From the cell containing the given text, extract its center point as [X, Y] coordinate. 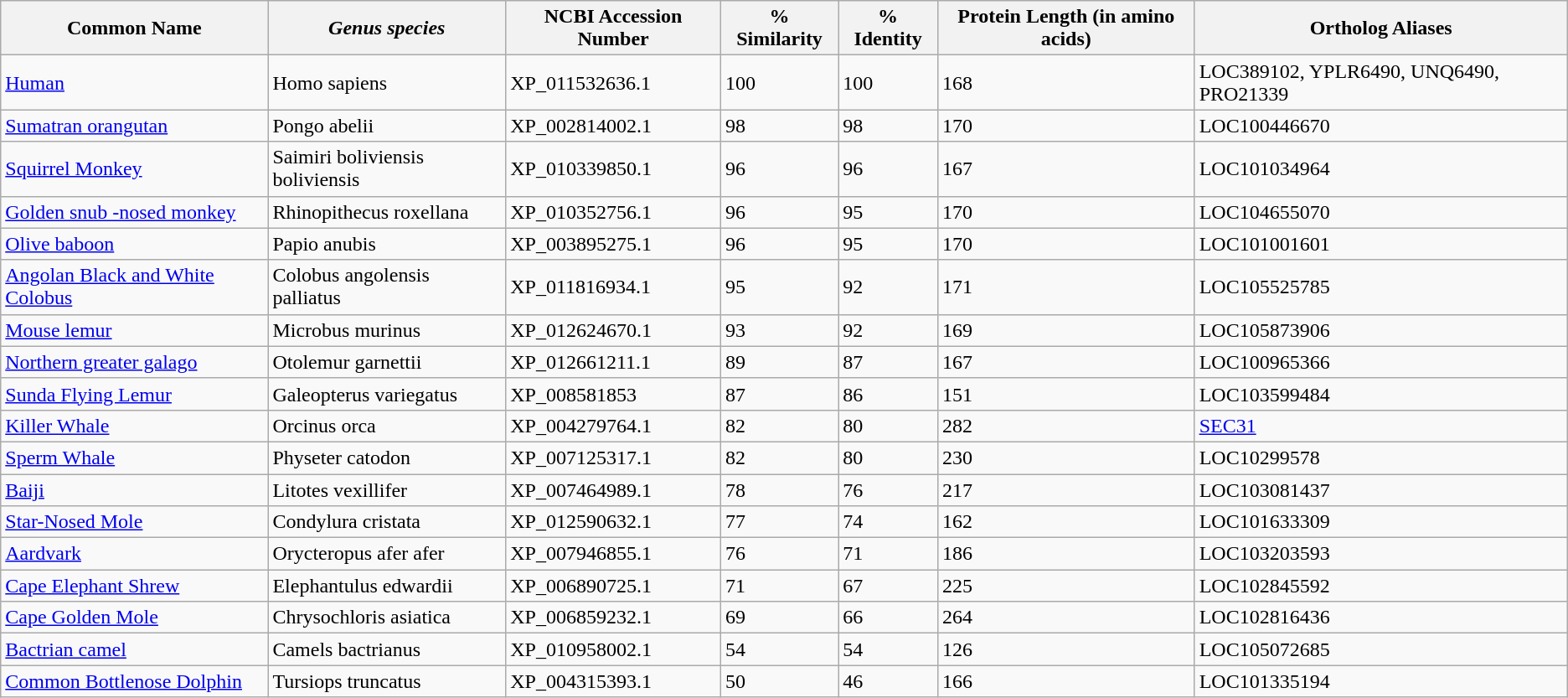
LOC102816436 [1380, 618]
XP_006890725.1 [613, 586]
XP_010352756.1 [613, 212]
86 [888, 394]
Cape Golden Mole [134, 618]
XP_007946855.1 [613, 554]
Star-Nosed Mole [134, 522]
Condylura cristata [387, 522]
151 [1067, 394]
Golden snub -nosed monkey [134, 212]
217 [1067, 490]
89 [779, 362]
78 [779, 490]
Papio anubis [387, 244]
Sperm Whale [134, 458]
XP_010339850.1 [613, 169]
LOC10299578 [1380, 458]
Protein Length (in amino acids) [1067, 28]
LOC389102, YPLR6490, UNQ6490, PRO21339 [1380, 82]
67 [888, 586]
XP_003895275.1 [613, 244]
Physeter catodon [387, 458]
XP_004315393.1 [613, 681]
% Identity [888, 28]
Cape Elephant Shrew [134, 586]
Rhinopithecus roxellana [387, 212]
LOC105873906 [1380, 330]
Common Name [134, 28]
93 [779, 330]
46 [888, 681]
LOC102845592 [1380, 586]
225 [1067, 586]
LOC101034964 [1380, 169]
282 [1067, 426]
Orcinus orca [387, 426]
XP_012661211.1 [613, 362]
NCBI Accession Number [613, 28]
Ortholog Aliases [1380, 28]
Litotes vexillifer [387, 490]
Pongo abelii [387, 126]
Orycteropus afer afer [387, 554]
LOC105525785 [1380, 287]
171 [1067, 287]
Bactrian camel [134, 649]
230 [1067, 458]
Chrysochloris asiatica [387, 618]
186 [1067, 554]
Microbus murinus [387, 330]
LOC101335194 [1380, 681]
XP_007464989.1 [613, 490]
Aardvark [134, 554]
XP_012624670.1 [613, 330]
Killer Whale [134, 426]
Human [134, 82]
77 [779, 522]
Baiji [134, 490]
XP_011816934.1 [613, 287]
XP_004279764.1 [613, 426]
LOC101001601 [1380, 244]
Elephantulus edwardii [387, 586]
Northern greater galago [134, 362]
Tursiops truncatus [387, 681]
SEC31 [1380, 426]
LOC100965366 [1380, 362]
XP_006859232.1 [613, 618]
Angolan Black and White Colobus [134, 287]
166 [1067, 681]
% Similarity [779, 28]
Common Bottlenose Dolphin [134, 681]
LOC100446670 [1380, 126]
LOC105072685 [1380, 649]
74 [888, 522]
Camels bactrianus [387, 649]
Genus species [387, 28]
LOC103599484 [1380, 394]
XP_012590632.1 [613, 522]
Sumatran orangutan [134, 126]
Mouse lemur [134, 330]
LOC103203593 [1380, 554]
XP_011532636.1 [613, 82]
LOC104655070 [1380, 212]
264 [1067, 618]
66 [888, 618]
Colobus angolensis palliatus [387, 287]
Galeopterus variegatus [387, 394]
Olive baboon [134, 244]
LOC101633309 [1380, 522]
XP_002814002.1 [613, 126]
168 [1067, 82]
Homo sapiens [387, 82]
Sunda Flying Lemur [134, 394]
Otolemur garnettii [387, 362]
69 [779, 618]
LOC103081437 [1380, 490]
169 [1067, 330]
XP_008581853 [613, 394]
126 [1067, 649]
Squirrel Monkey [134, 169]
XP_007125317.1 [613, 458]
Saimiri boliviensis boliviensis [387, 169]
XP_010958002.1 [613, 649]
50 [779, 681]
162 [1067, 522]
